Extract the (X, Y) coordinate from the center of the cell holding the provided text.  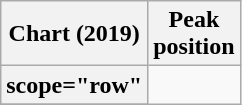
Peakposition (194, 34)
Chart (2019) (74, 34)
scope="row" (74, 85)
